Search for the cell housing the specified text and yield its [X, Y] center coordinate. 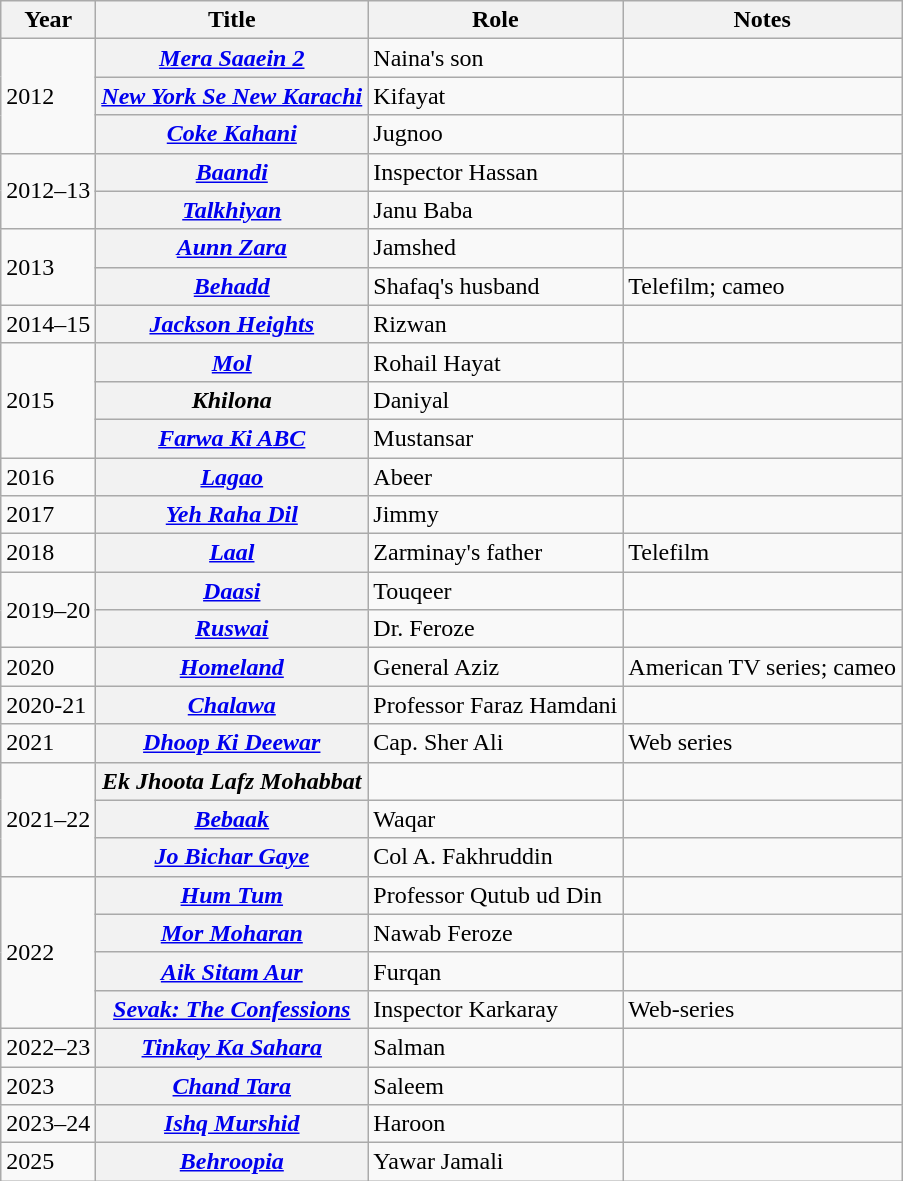
Cap. Sher Ali [496, 743]
Talkhiyan [232, 210]
2023 [48, 1085]
Sevak: The Confessions [232, 1009]
Waqar [496, 819]
Yawar Jamali [496, 1162]
Touqeer [496, 591]
2021 [48, 743]
Title [232, 20]
Naina's son [496, 58]
2021–22 [48, 819]
Web-series [762, 1009]
Chalawa [232, 705]
Shafaq's husband [496, 286]
General Aziz [496, 667]
Role [496, 20]
Salman [496, 1047]
2012–13 [48, 191]
2023–24 [48, 1124]
Aunn Zara [232, 248]
Saleem [496, 1085]
Rizwan [496, 324]
Mustansar [496, 438]
Homeland [232, 667]
2022 [48, 952]
Jimmy [496, 515]
Mol [232, 362]
Aik Sitam Aur [232, 971]
Daniyal [496, 400]
2019–20 [48, 610]
Farwa Ki ABC [232, 438]
Col A. Fakhruddin [496, 857]
Coke Kahani [232, 134]
Laal [232, 553]
2015 [48, 400]
Nawab Feroze [496, 933]
2017 [48, 515]
Ek Jhoota Lafz Mohabbat [232, 781]
2018 [48, 553]
Behroopia [232, 1162]
Daasi [232, 591]
American TV series; cameo [762, 667]
Yeh Raha Dil [232, 515]
Ruswai [232, 629]
Year [48, 20]
Jackson Heights [232, 324]
Mera Saaein 2 [232, 58]
Tinkay Ka Sahara [232, 1047]
Jamshed [496, 248]
2025 [48, 1162]
Hum Tum [232, 895]
Kifayat [496, 96]
2012 [48, 96]
Inspector Karkaray [496, 1009]
Professor Faraz Hamdani [496, 705]
Abeer [496, 477]
Rohail Hayat [496, 362]
Baandi [232, 172]
Janu Baba [496, 210]
Dr. Feroze [496, 629]
Inspector Hassan [496, 172]
2013 [48, 267]
Notes [762, 20]
Telefilm [762, 553]
2016 [48, 477]
Behadd [232, 286]
Haroon [496, 1124]
Professor Qutub ud Din [496, 895]
Jo Bichar Gaye [232, 857]
Lagao [232, 477]
2020 [48, 667]
New York Se New Karachi [232, 96]
Mor Moharan [232, 933]
Bebaak [232, 819]
Zarminay's father [496, 553]
Furqan [496, 971]
Jugnoo [496, 134]
Dhoop Ki Deewar [232, 743]
2014–15 [48, 324]
2022–23 [48, 1047]
2020-21 [48, 705]
Khilona [232, 400]
Web series [762, 743]
Chand Tara [232, 1085]
Ishq Murshid [232, 1124]
Telefilm; cameo [762, 286]
